Capture the cell that displays the provided text and extract its [X, Y] central coordinate. 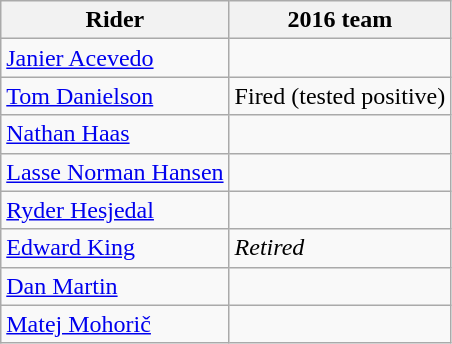
Rider [115, 20]
Janier Acevedo [115, 58]
Edward King [115, 248]
Lasse Norman Hansen [115, 172]
Fired (tested positive) [340, 96]
Nathan Haas [115, 134]
Matej Mohorič [115, 324]
Retired [340, 248]
Tom Danielson [115, 96]
2016 team [340, 20]
Ryder Hesjedal [115, 210]
Dan Martin [115, 286]
